Scan for the cell matching the given text and deliver its (X, Y) coordinate at center. 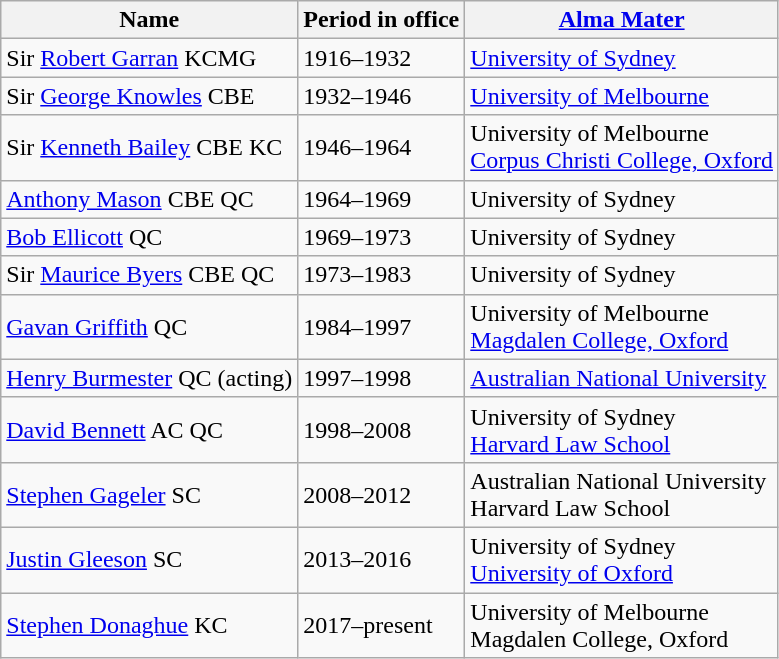
University of Melbourne (622, 96)
Anthony Mason CBE QC (150, 199)
Sir Maurice Byers CBE QC (150, 275)
1916–1932 (382, 58)
Henry Burmester QC (acting) (150, 378)
David Bennett AC QC (150, 430)
University of SydneyHarvard Law School (622, 430)
1964–1969 (382, 199)
1998–2008 (382, 430)
1973–1983 (382, 275)
Australian National University (622, 378)
Bob Ellicott QC (150, 237)
Stephen Donaghue KC (150, 624)
2017–present (382, 624)
1984–1997 (382, 326)
2008–2012 (382, 494)
1997–1998 (382, 378)
Australian National UniversityHarvard Law School (622, 494)
Gavan Griffith QC (150, 326)
1932–1946 (382, 96)
University of SydneyUniversity of Oxford (622, 560)
Justin Gleeson SC (150, 560)
University of MelbourneCorpus Christi College, Oxford (622, 148)
Sir George Knowles CBE (150, 96)
1969–1973 (382, 237)
Sir Kenneth Bailey CBE KC (150, 148)
Name (150, 20)
Alma Mater (622, 20)
Stephen Gageler SC (150, 494)
2013–2016 (382, 560)
Period in office (382, 20)
1946–1964 (382, 148)
Sir Robert Garran KCMG (150, 58)
